From the cell containing the given text, extract its center point as (x, y) coordinate. 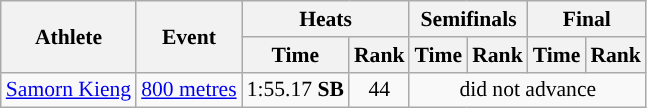
Samorn Kieng (68, 90)
Heats (326, 19)
800 metres (188, 90)
Semifinals (468, 19)
did not advance (527, 90)
Final (587, 19)
Athlete (68, 36)
44 (380, 90)
1:55.17 SB (296, 90)
Event (188, 36)
